Return the (X, Y) coordinate for the center point of the cell that contains the specified text.  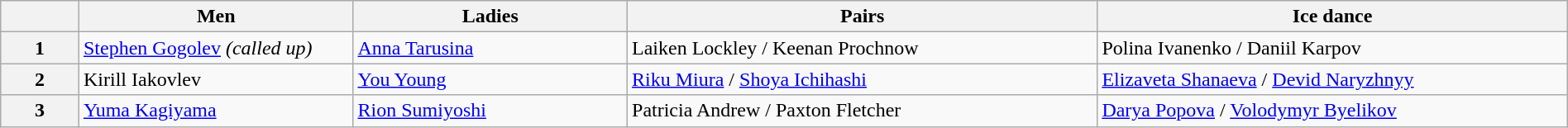
You Young (490, 79)
Yuma Kagiyama (216, 111)
Pairs (863, 17)
Stephen Gogolev (called up) (216, 48)
Laiken Lockley / Keenan Prochnow (863, 48)
Polina Ivanenko / Daniil Karpov (1332, 48)
Rion Sumiyoshi (490, 111)
Darya Popova / Volodymyr Byelikov (1332, 111)
2 (40, 79)
Anna Tarusina (490, 48)
1 (40, 48)
Elizaveta Shanaeva / Devid Naryzhnyy (1332, 79)
Riku Miura / Shoya Ichihashi (863, 79)
Ladies (490, 17)
Kirill Iakovlev (216, 79)
3 (40, 111)
Patricia Andrew / Paxton Fletcher (863, 111)
Men (216, 17)
Ice dance (1332, 17)
